Output the (x, y) coordinate of the center of the cell containing the given text.  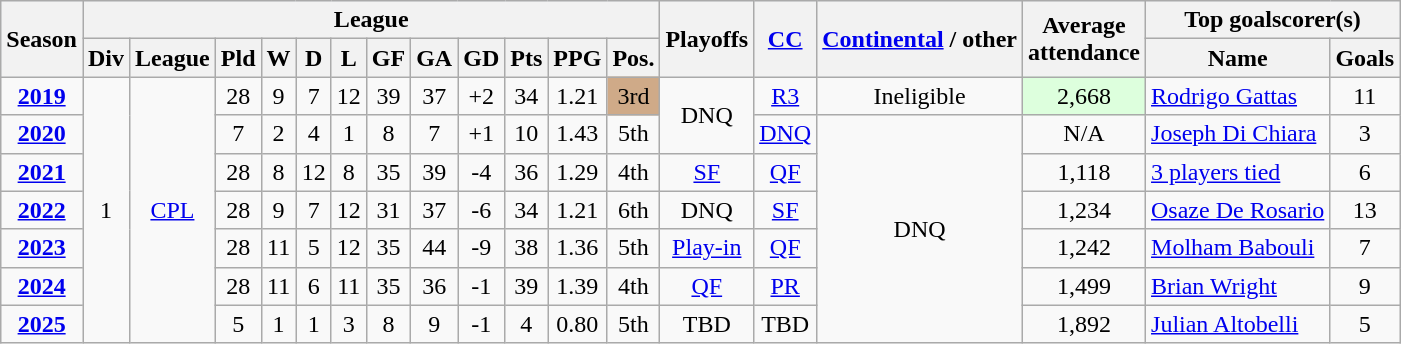
Joseph Di Chiara (1238, 134)
Continental / other (920, 39)
2,668 (1084, 96)
31 (388, 210)
44 (434, 248)
2020 (42, 134)
1,234 (1084, 210)
2021 (42, 172)
-4 (482, 172)
Season (42, 39)
-9 (482, 248)
13 (1365, 210)
GF (388, 58)
2 (278, 134)
Pts (526, 58)
2024 (42, 286)
CC (786, 39)
1,118 (1084, 172)
N/A (1084, 134)
2022 (42, 210)
3rd (634, 96)
Pld (238, 58)
GD (482, 58)
Molham Babouli (1238, 248)
PR (786, 286)
Brian Wright (1238, 286)
2025 (42, 324)
D (314, 58)
2023 (42, 248)
1,892 (1084, 324)
3 players tied (1238, 172)
CPL (173, 210)
1,242 (1084, 248)
-6 (482, 210)
Play-in (707, 248)
L (348, 58)
Playoffs (707, 39)
Div (106, 58)
Ineligible (920, 96)
Pos. (634, 58)
+1 (482, 134)
0.80 (578, 324)
1,499 (1084, 286)
Rodrigo Gattas (1238, 96)
1.39 (578, 286)
38 (526, 248)
+2 (482, 96)
Goals (1365, 58)
1.29 (578, 172)
Name (1238, 58)
1.43 (578, 134)
Average attendance (1084, 39)
Top goalscorer(s) (1273, 20)
6th (634, 210)
10 (526, 134)
1.36 (578, 248)
W (278, 58)
R3 (786, 96)
PPG (578, 58)
GA (434, 58)
2019 (42, 96)
Osaze De Rosario (1238, 210)
Julian Altobelli (1238, 324)
